Search for the cell housing the specified text and yield its [x, y] center coordinate. 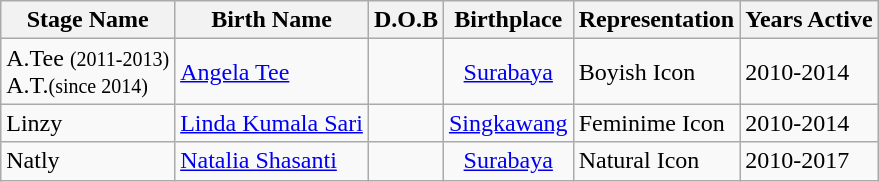
Natly [88, 161]
Feminime Icon [656, 123]
Natalia Shasanti [272, 161]
Angela Tee [272, 72]
Stage Name [88, 20]
2010-2017 [809, 161]
Years Active [809, 20]
Representation [656, 20]
A.Tee (2011-2013)A.T.(since 2014) [88, 72]
Birth Name [272, 20]
Singkawang [508, 123]
Linda Kumala Sari [272, 123]
Birthplace [508, 20]
Boyish Icon [656, 72]
D.O.B [406, 20]
Linzy [88, 123]
Natural Icon [656, 161]
